Determine the [x, y] coordinate at the center of the cell enclosing the given text.  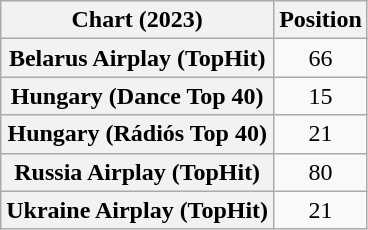
Hungary (Rádiós Top 40) [138, 134]
Chart (2023) [138, 20]
66 [321, 58]
Hungary (Dance Top 40) [138, 96]
15 [321, 96]
80 [321, 172]
Position [321, 20]
Ukraine Airplay (TopHit) [138, 210]
Russia Airplay (TopHit) [138, 172]
Belarus Airplay (TopHit) [138, 58]
